Pinpoint the cell where the given text exists, returning its (X, Y) midpoint coordinate. 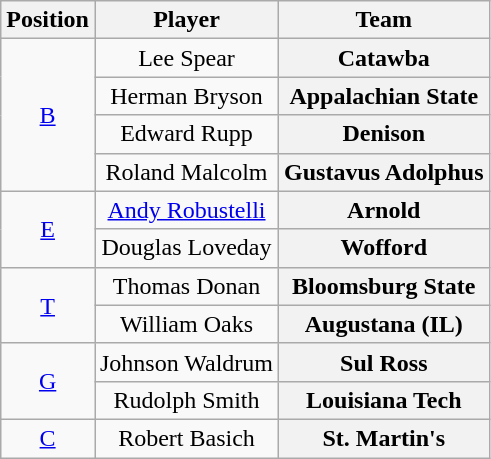
E (48, 229)
Team (384, 20)
Rudolph Smith (186, 400)
St. Martin's (384, 438)
Roland Malcolm (186, 172)
Gustavus Adolphus (384, 172)
C (48, 438)
Arnold (384, 210)
Edward Rupp (186, 134)
Louisiana Tech (384, 400)
Johnson Waldrum (186, 362)
Douglas Loveday (186, 248)
Thomas Donan (186, 286)
Lee Spear (186, 58)
Augustana (IL) (384, 324)
Andy Robustelli (186, 210)
Appalachian State (384, 96)
Catawba (384, 58)
T (48, 305)
Sul Ross (384, 362)
Bloomsburg State (384, 286)
Position (48, 20)
Denison (384, 134)
William Oaks (186, 324)
Player (186, 20)
G (48, 381)
Robert Basich (186, 438)
B (48, 115)
Herman Bryson (186, 96)
Wofford (384, 248)
